Detect which cell encompasses the target text, then output its [x, y] center coordinate. 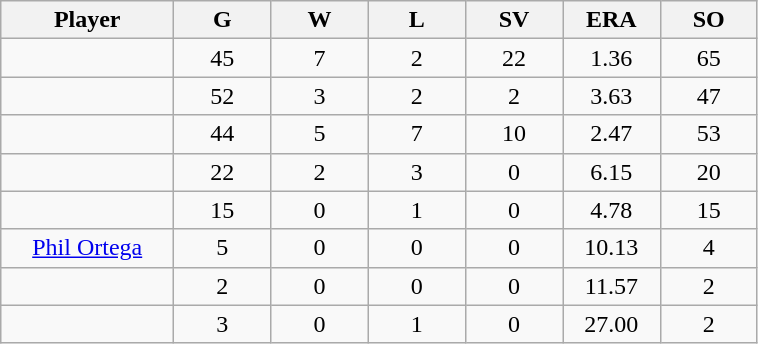
2.47 [612, 134]
4.78 [612, 210]
W [320, 20]
ERA [612, 20]
20 [708, 172]
10 [514, 134]
G [222, 20]
SO [708, 20]
SV [514, 20]
1.36 [612, 58]
52 [222, 96]
47 [708, 96]
Player [88, 20]
11.57 [612, 286]
44 [222, 134]
4 [708, 248]
3.63 [612, 96]
L [416, 20]
45 [222, 58]
10.13 [612, 248]
53 [708, 134]
65 [708, 58]
27.00 [612, 324]
6.15 [612, 172]
Phil Ortega [88, 248]
